Find where the given text appears and provide that cell's center as [x, y] coordinate. 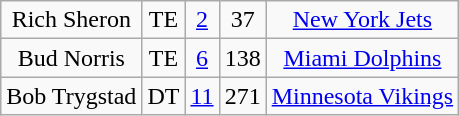
DT [164, 96]
271 [242, 96]
Bud Norris [72, 58]
138 [242, 58]
2 [202, 20]
New York Jets [362, 20]
Rich Sheron [72, 20]
Minnesota Vikings [362, 96]
Miami Dolphins [362, 58]
6 [202, 58]
Bob Trygstad [72, 96]
11 [202, 96]
37 [242, 20]
